Pinpoint the cell where the given text exists, returning its (x, y) midpoint coordinate. 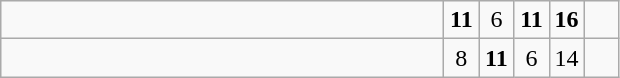
14 (566, 58)
16 (566, 20)
8 (462, 58)
